Identify which cell holds the provided text, then report its (X, Y) central coordinate. 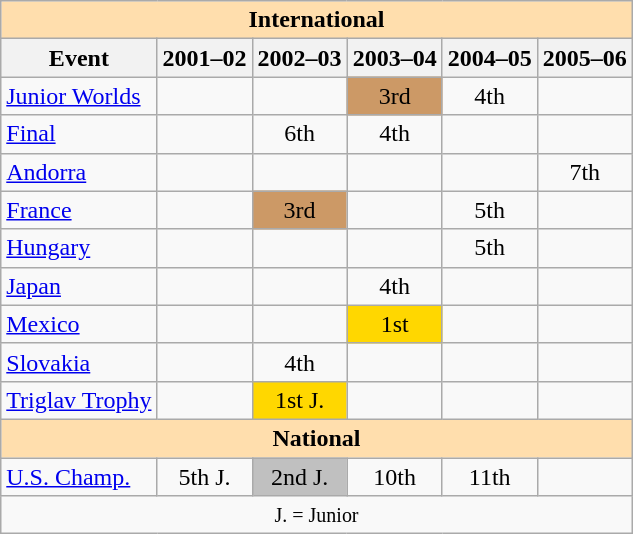
2001–02 (204, 58)
2005–06 (584, 58)
7th (584, 172)
International (317, 20)
Junior Worlds (79, 96)
2002–03 (300, 58)
2nd J. (300, 477)
Slovakia (79, 362)
2004–05 (490, 58)
10th (394, 477)
Hungary (79, 248)
Triglav Trophy (79, 400)
6th (300, 134)
U.S. Champ. (79, 477)
Event (79, 58)
J. = Junior (317, 515)
11th (490, 477)
Japan (79, 286)
National (317, 438)
1st J. (300, 400)
France (79, 210)
5th J. (204, 477)
Mexico (79, 324)
1st (394, 324)
Andorra (79, 172)
2003–04 (394, 58)
Final (79, 134)
